From the cell containing the given text, extract its center point as [x, y] coordinate. 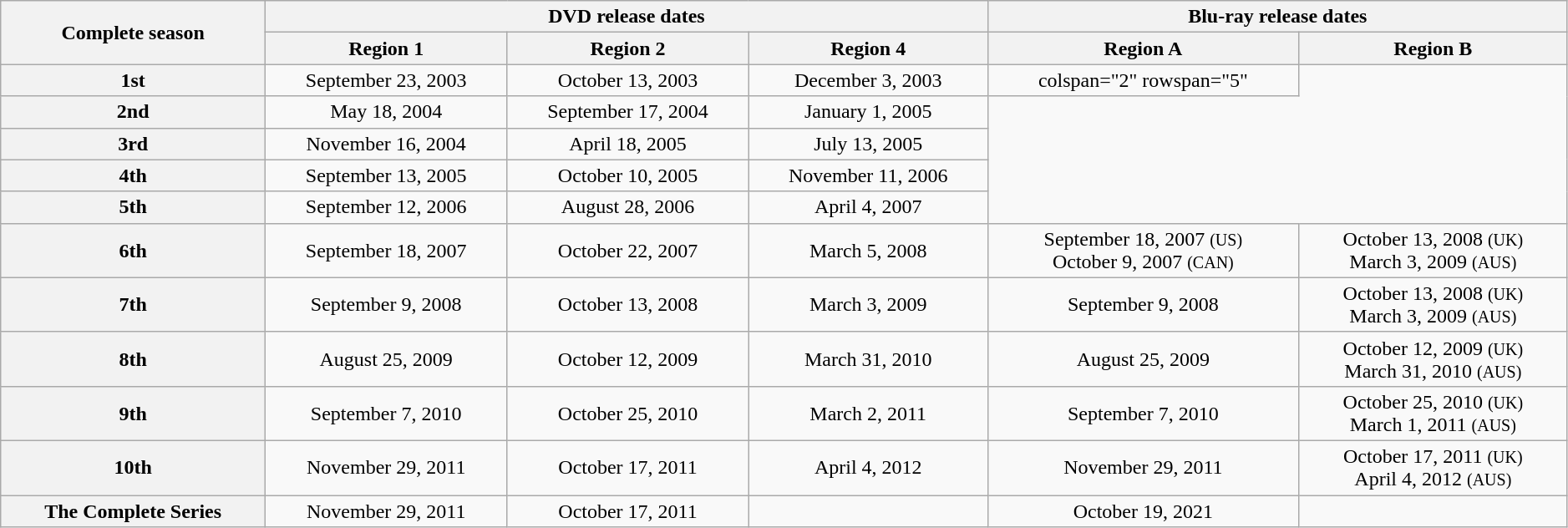
September 12, 2006 [386, 207]
April 4, 2012 [868, 468]
1st [134, 80]
April 18, 2005 [628, 144]
3rd [134, 144]
October 19, 2021 [1143, 510]
November 16, 2004 [386, 144]
Region B [1433, 48]
October 12, 2009 (UK)March 31, 2010 (AUS) [1433, 359]
5th [134, 207]
September 18, 2007 (US)October 9, 2007 (CAN) [1143, 251]
October 13, 2008 [628, 304]
4th [134, 175]
October 25, 2010 (UK)March 1, 2011 (AUS) [1433, 413]
Region 2 [628, 48]
September 18, 2007 [386, 251]
8th [134, 359]
7th [134, 304]
January 1, 2005 [868, 112]
October 22, 2007 [628, 251]
Complete season [134, 33]
Region 4 [868, 48]
6th [134, 251]
Blu-ray release dates [1277, 17]
April 4, 2007 [868, 207]
2nd [134, 112]
The Complete Series [134, 510]
colspan="2" rowspan="5" [1143, 80]
October 13, 2003 [628, 80]
May 18, 2004 [386, 112]
9th [134, 413]
Region A [1143, 48]
November 11, 2006 [868, 175]
March 31, 2010 [868, 359]
September 23, 2003 [386, 80]
10th [134, 468]
March 2, 2011 [868, 413]
DVD release dates [627, 17]
Region 1 [386, 48]
March 5, 2008 [868, 251]
August 28, 2006 [628, 207]
March 3, 2009 [868, 304]
July 13, 2005 [868, 144]
December 3, 2003 [868, 80]
October 12, 2009 [628, 359]
October 10, 2005 [628, 175]
September 13, 2005 [386, 175]
October 25, 2010 [628, 413]
October 17, 2011 (UK)April 4, 2012 (AUS) [1433, 468]
September 17, 2004 [628, 112]
